Return the [X, Y] coordinate for the center point of the cell that contains the specified text.  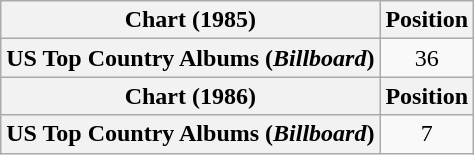
Chart (1986) [190, 96]
36 [427, 58]
7 [427, 134]
Chart (1985) [190, 20]
